Scan for the cell matching the given text and deliver its [x, y] coordinate at center. 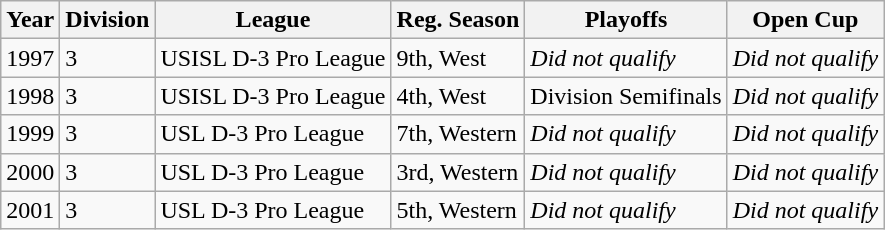
1997 [30, 58]
Reg. Season [458, 20]
7th, Western [458, 134]
Open Cup [805, 20]
3rd, Western [458, 172]
1998 [30, 96]
Division [108, 20]
1999 [30, 134]
League [273, 20]
2001 [30, 210]
Division Semifinals [626, 96]
4th, West [458, 96]
5th, Western [458, 210]
Year [30, 20]
9th, West [458, 58]
Playoffs [626, 20]
2000 [30, 172]
